Scan for the cell matching the given text and deliver its (X, Y) coordinate at center. 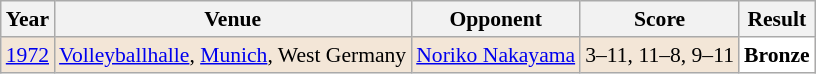
Noriko Nakayama (496, 55)
Year (28, 19)
3–11, 11–8, 9–11 (660, 55)
Bronze (777, 55)
Result (777, 19)
1972 (28, 55)
Opponent (496, 19)
Venue (232, 19)
Score (660, 19)
Volleyballhalle, Munich, West Germany (232, 55)
